Determine the (X, Y) coordinate at the center of the cell enclosing the given text.  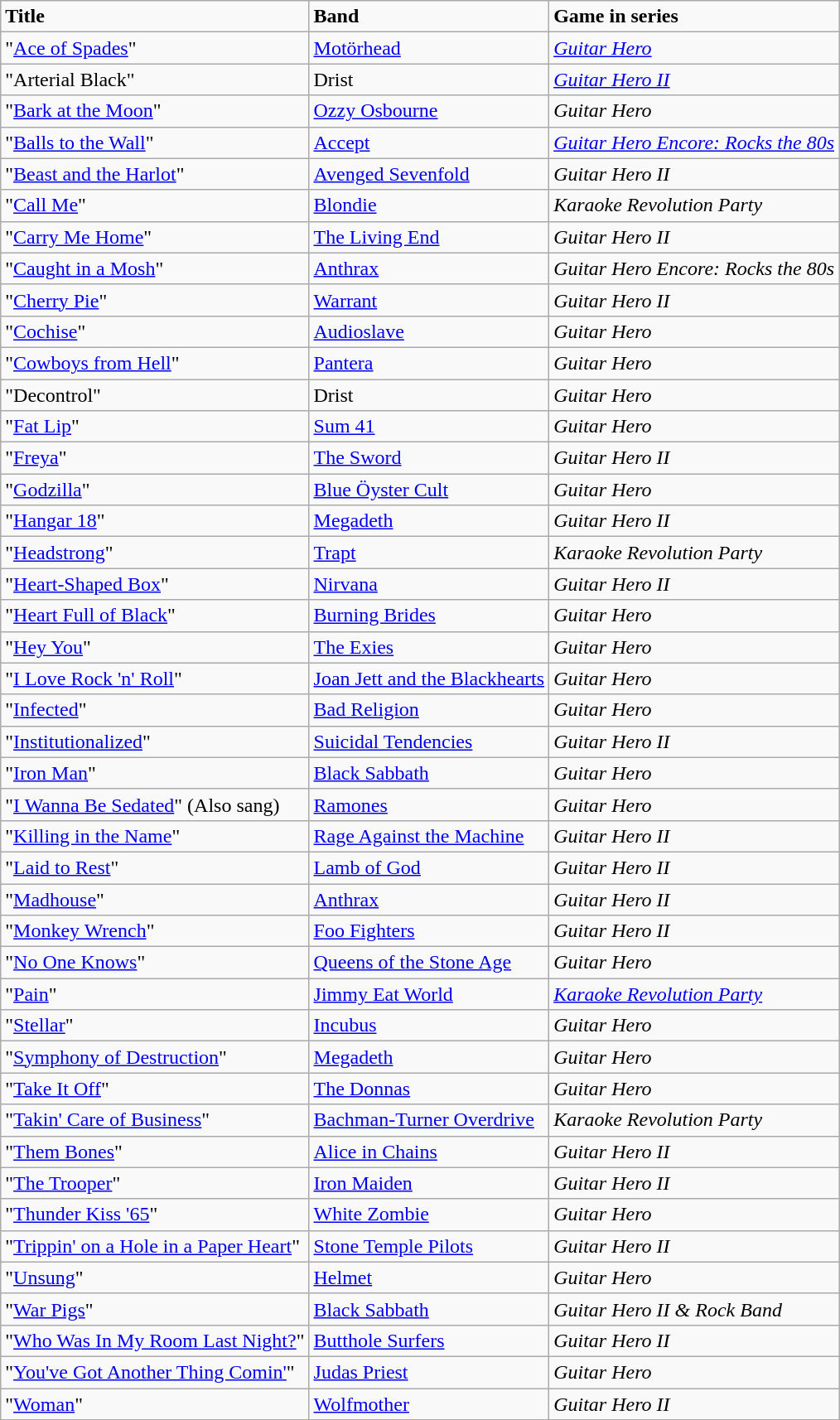
"Heart-Shaped Box" (155, 584)
"Takin' Care of Business" (155, 1120)
Burning Brides (429, 616)
Accept (429, 142)
Incubus (429, 1026)
Guitar Hero II & Rock Band (694, 1309)
"Iron Man" (155, 773)
"Who Was In My Room Last Night?" (155, 1340)
Motörhead (429, 48)
Bachman-Turner Overdrive (429, 1120)
Trapt (429, 553)
"Take It Off" (155, 1089)
"Killing in the Name" (155, 836)
Jimmy Eat World (429, 994)
"Madhouse" (155, 899)
Warrant (429, 300)
"Headstrong" (155, 553)
"Symphony of Destruction" (155, 1057)
Blue Öyster Cult (429, 490)
Judas Priest (429, 1372)
"I Wanna Be Sedated" (Also sang) (155, 804)
"The Trooper" (155, 1183)
The Donnas (429, 1089)
"Ace of Spades" (155, 48)
"Heart Full of Black" (155, 616)
"Trippin' on a Hole in a Paper Heart" (155, 1246)
Stone Temple Pilots (429, 1246)
"Carry Me Home" (155, 237)
Blondie (429, 205)
The Exies (429, 647)
"Bark at the Moon" (155, 111)
Avenged Sevenfold (429, 174)
Title (155, 17)
Queens of the Stone Age (429, 963)
"Balls to the Wall" (155, 142)
"You've Got Another Thing Comin'" (155, 1372)
"Hangar 18" (155, 521)
"Stellar" (155, 1026)
Foo Fighters (429, 931)
White Zombie (429, 1215)
Rage Against the Machine (429, 836)
Game in series (694, 17)
"Unsung" (155, 1278)
Sum 41 (429, 427)
Band (429, 17)
"Woman" (155, 1404)
Bad Religion (429, 710)
Nirvana (429, 584)
"Cherry Pie" (155, 300)
"Monkey Wrench" (155, 931)
"Laid to Rest" (155, 867)
Ozzy Osbourne (429, 111)
Alice in Chains (429, 1152)
"Institutionalized" (155, 741)
"Pain" (155, 994)
Joan Jett and the Blackhearts (429, 679)
Pantera (429, 363)
"Godzilla" (155, 490)
"Thunder Kiss '65" (155, 1215)
Suicidal Tendencies (429, 741)
Iron Maiden (429, 1183)
Lamb of God (429, 867)
Audioslave (429, 331)
Ramones (429, 804)
"Freya" (155, 458)
Wolfmother (429, 1404)
"Arterial Black" (155, 80)
"Infected" (155, 710)
"Beast and the Harlot" (155, 174)
"War Pigs" (155, 1309)
"Decontrol" (155, 395)
"Hey You" (155, 647)
Helmet (429, 1278)
"Call Me" (155, 205)
The Living End (429, 237)
"Cowboys from Hell" (155, 363)
"I Love Rock 'n' Roll" (155, 679)
"No One Knows" (155, 963)
"Them Bones" (155, 1152)
The Sword (429, 458)
Butthole Surfers (429, 1340)
"Cochise" (155, 331)
"Caught in a Mosh" (155, 268)
"Fat Lip" (155, 427)
